Capture the cell that displays the provided text and extract its (X, Y) central coordinate. 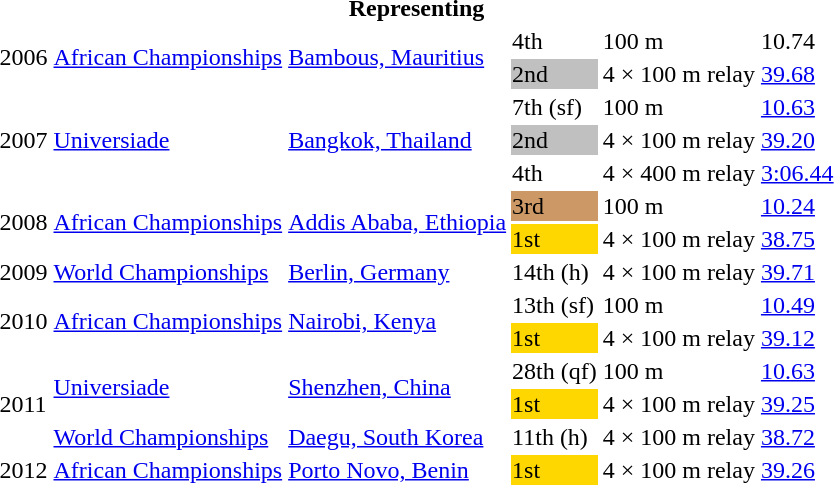
Bangkok, Thailand (398, 140)
14th (h) (555, 272)
28th (qf) (555, 371)
Porto Novo, Benin (398, 470)
7th (sf) (555, 107)
4 × 400 m relay (678, 173)
11th (h) (555, 437)
Addis Ababa, Ethiopia (398, 222)
Bambous, Mauritius (398, 58)
13th (sf) (555, 305)
Daegu, South Korea (398, 437)
Shenzhen, China (398, 388)
Nairobi, Kenya (398, 322)
3rd (555, 206)
Berlin, Germany (398, 272)
